Output the (X, Y) coordinate of the center of the cell containing the given text.  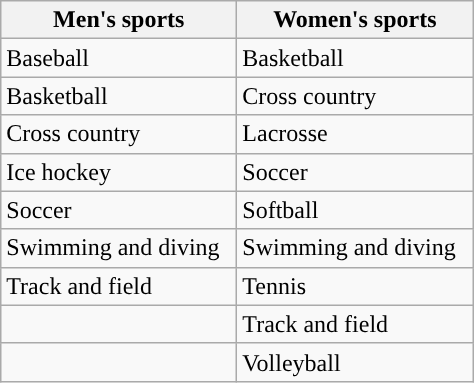
Lacrosse (355, 134)
Softball (355, 210)
Women's sports (355, 20)
Volleyball (355, 362)
Men's sports (119, 20)
Ice hockey (119, 172)
Baseball (119, 58)
Tennis (355, 286)
